Pinpoint the cell where the given text exists, returning its (X, Y) midpoint coordinate. 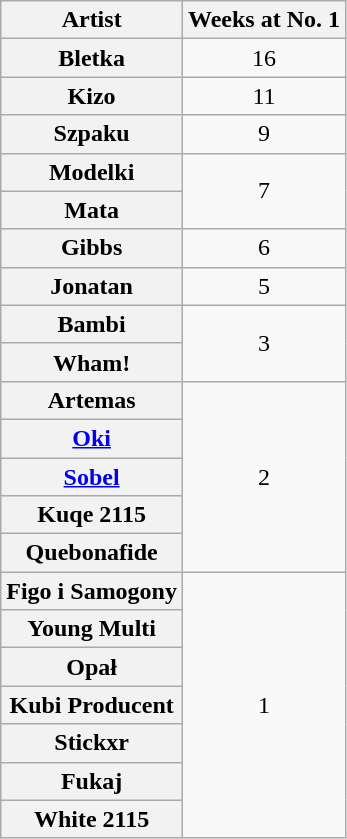
Mata (92, 210)
Gibbs (92, 248)
Bambi (92, 324)
16 (264, 58)
Kuqe 2115 (92, 515)
Wham! (92, 362)
Modelki (92, 172)
Artist (92, 20)
3 (264, 343)
Kubi Producent (92, 705)
Figo i Samogony (92, 591)
6 (264, 248)
Artemas (92, 400)
7 (264, 191)
5 (264, 286)
Young Multi (92, 629)
Stickxr (92, 743)
2 (264, 476)
11 (264, 96)
Weeks at No. 1 (264, 20)
Bletka (92, 58)
Opał (92, 667)
Sobel (92, 477)
Jonatan (92, 286)
Fukaj (92, 781)
Oki (92, 438)
Szpaku (92, 134)
Quebonafide (92, 553)
9 (264, 134)
1 (264, 705)
White 2115 (92, 819)
Kizo (92, 96)
